Provide the (x, y) coordinate of the cell's center where the given text is located.  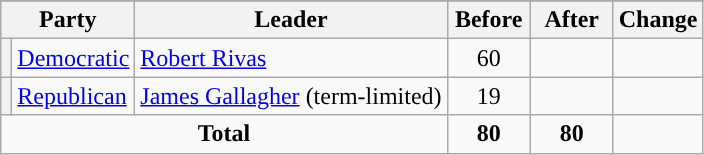
After (572, 20)
Total (224, 134)
Robert Rivas (291, 58)
Democratic (74, 58)
19 (488, 96)
60 (488, 58)
Before (488, 20)
James Gallagher (term-limited) (291, 96)
Republican (74, 96)
Leader (291, 20)
Change (658, 20)
Party (68, 20)
